Detect which cell encompasses the target text, then output its [X, Y] center coordinate. 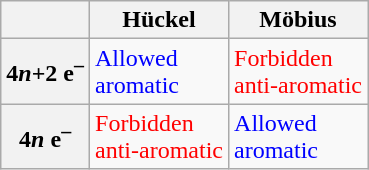
Hückel [160, 20]
4n+2 e– [46, 72]
Möbius [298, 20]
4n e– [46, 136]
